Extract the (X, Y) coordinate from the center of the cell holding the provided text.  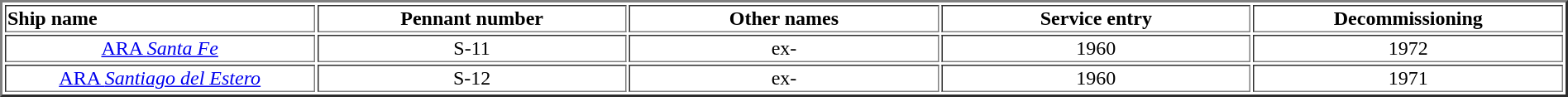
Other names (784, 18)
ARA Santa Fe (160, 48)
1972 (1408, 48)
Service entry (1096, 18)
S-12 (471, 78)
ARA Santiago del Estero (160, 78)
S-11 (471, 48)
Pennant number (471, 18)
Decommissioning (1408, 18)
Ship name (160, 18)
1971 (1408, 78)
